Identify which cell holds the provided text, then report its (X, Y) central coordinate. 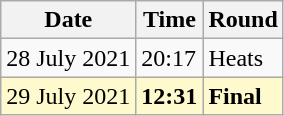
Date (68, 20)
Heats (243, 58)
Final (243, 96)
29 July 2021 (68, 96)
20:17 (170, 58)
12:31 (170, 96)
28 July 2021 (68, 58)
Round (243, 20)
Time (170, 20)
